Return the [x, y] coordinate for the center point of the cell that contains the specified text.  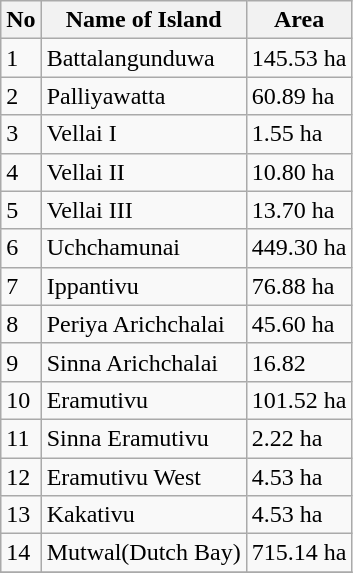
5 [21, 210]
45.60 ha [299, 324]
7 [21, 286]
10 [21, 400]
715.14 ha [299, 553]
3 [21, 134]
449.30 ha [299, 248]
Ippantivu [144, 286]
Sinna Eramutivu [144, 438]
6 [21, 248]
101.52 ha [299, 400]
Palliyawatta [144, 96]
Name of Island [144, 20]
1 [21, 58]
8 [21, 324]
Vellai I [144, 134]
1.55 ha [299, 134]
13 [21, 515]
4 [21, 172]
10.80 ha [299, 172]
2 [21, 96]
16.82 [299, 362]
13.70 ha [299, 210]
Eramutivu [144, 400]
Vellai III [144, 210]
Vellai II [144, 172]
60.89 ha [299, 96]
No [21, 20]
76.88 ha [299, 286]
Kakativu [144, 515]
2.22 ha [299, 438]
Uchchamunai [144, 248]
145.53 ha [299, 58]
Eramutivu West [144, 477]
14 [21, 553]
Area [299, 20]
12 [21, 477]
11 [21, 438]
Battalangunduwa [144, 58]
Sinna Arichchalai [144, 362]
Mutwal(Dutch Bay) [144, 553]
9 [21, 362]
Periya Arichchalai [144, 324]
